Determine the (X, Y) coordinate at the center of the cell enclosing the given text.  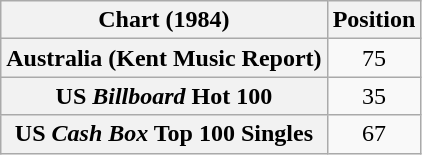
Australia (Kent Music Report) (164, 58)
US Cash Box Top 100 Singles (164, 134)
Position (374, 20)
75 (374, 58)
67 (374, 134)
Chart (1984) (164, 20)
35 (374, 96)
US Billboard Hot 100 (164, 96)
